Capture the cell that displays the provided text and extract its [x, y] central coordinate. 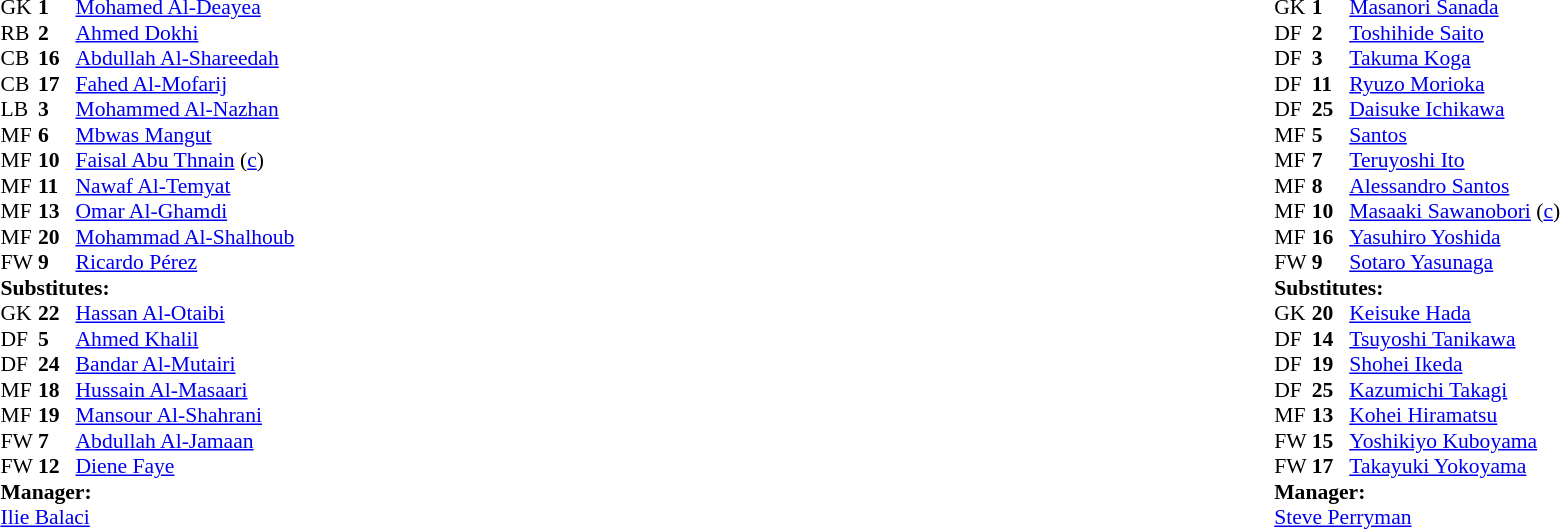
Sotaro Yasunaga [1454, 263]
Nawaf Al-Temyat [186, 186]
12 [57, 467]
Yoshikiyo Kuboyama [1454, 441]
Abdullah Al-Shareedah [186, 59]
Fahed Al-Mofarij [186, 84]
Toshihide Saito [1454, 33]
RB [19, 33]
Keisuke Hada [1454, 313]
Teruyoshi Ito [1454, 161]
Mohammad Al-Shalhoub [186, 237]
Ahmed Dokhi [186, 33]
18 [57, 390]
Ahmed Khalil [186, 339]
Santos [1454, 135]
Shohei Ikeda [1454, 365]
Masaaki Sawanobori (c) [1454, 211]
15 [1331, 441]
LB [19, 109]
Mbwas Mangut [186, 135]
Faisal Abu Thnain (c) [186, 161]
Tsuyoshi Tanikawa [1454, 339]
Abdullah Al-Jamaan [186, 441]
Mohammed Al-Nazhan [186, 109]
Yasuhiro Yoshida [1454, 237]
Takayuki Yokoyama [1454, 467]
Ryuzo Morioka [1454, 84]
Ricardo Pérez [186, 263]
Bandar Al-Mutairi [186, 365]
Kazumichi Takagi [1454, 390]
14 [1331, 339]
Takuma Koga [1454, 59]
Mansour Al-Shahrani [186, 415]
24 [57, 365]
Omar Al-Ghamdi [186, 211]
Hassan Al-Otaibi [186, 313]
Alessandro Santos [1454, 186]
8 [1331, 186]
Hussain Al-Masaari [186, 390]
Kohei Hiramatsu [1454, 415]
Daisuke Ichikawa [1454, 109]
6 [57, 135]
Diene Faye [186, 467]
22 [57, 313]
